For the text-containing cell, return its midpoint in [X, Y] coordinate format. 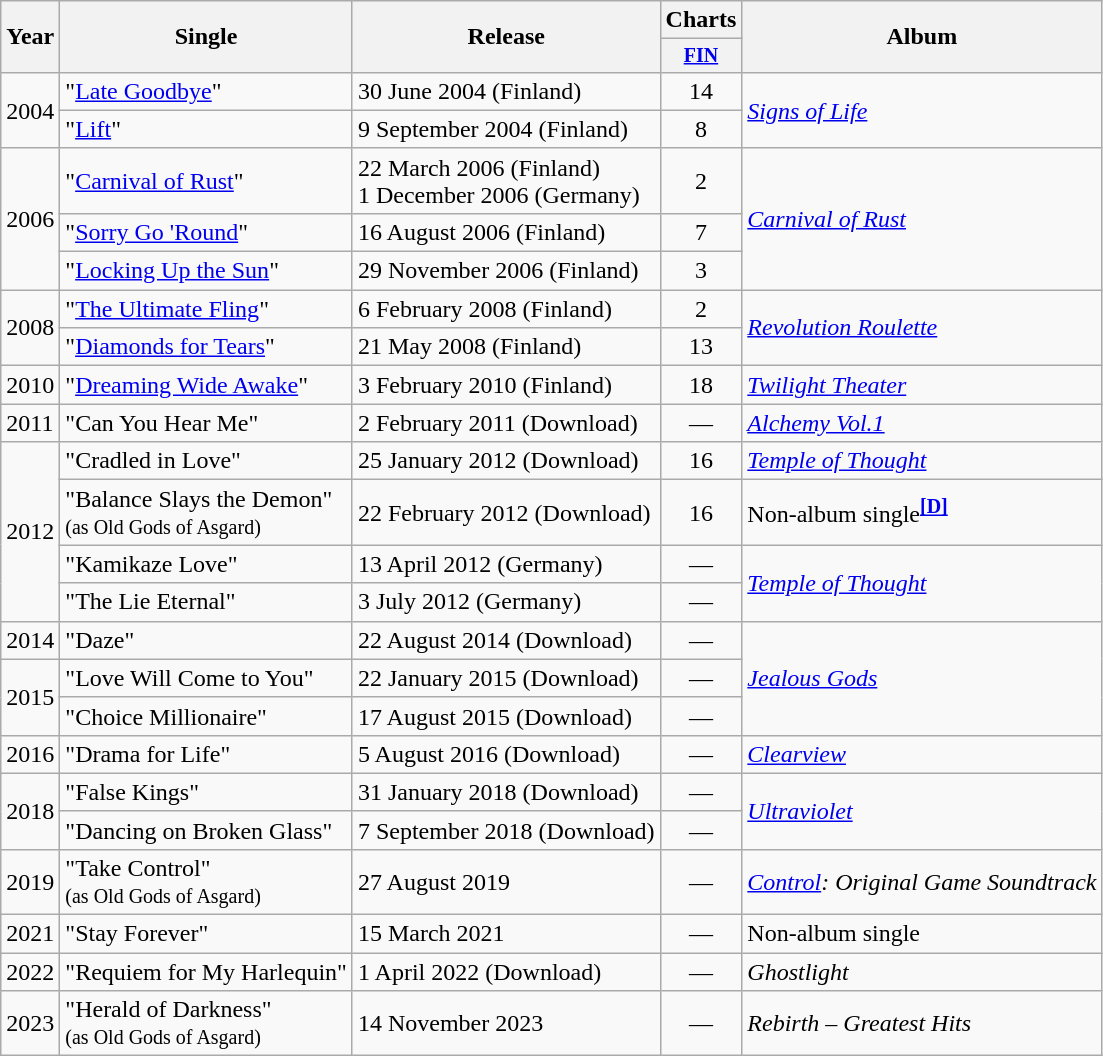
6 February 2008 (Finland) [506, 309]
2010 [30, 385]
2014 [30, 640]
"Drama for Life" [206, 754]
14 November 2023 [506, 1024]
21 May 2008 (Finland) [506, 347]
Ghostlight [922, 972]
8 [701, 129]
2004 [30, 110]
22 January 2015 (Download) [506, 678]
2 February 2011 (Download) [506, 423]
"Requiem for My Harlequin" [206, 972]
Non-album single[D] [922, 512]
"Dreaming Wide Awake" [206, 385]
2016 [30, 754]
7 [701, 232]
2011 [30, 423]
22 March 2006 (Finland)1 December 2006 (Germany) [506, 180]
2018 [30, 811]
1 April 2022 (Download) [506, 972]
Year [30, 37]
31 January 2018 (Download) [506, 792]
Jealous Gods [922, 678]
2021 [30, 934]
2015 [30, 697]
2023 [30, 1024]
3 July 2012 (Germany) [506, 602]
"Kamikaze Love" [206, 564]
2006 [30, 218]
"Diamonds for Tears" [206, 347]
22 August 2014 (Download) [506, 640]
"Balance Slays the Demon"(as Old Gods of Asgard) [206, 512]
Signs of Life [922, 110]
Revolution Roulette [922, 328]
13 [701, 347]
5 August 2016 (Download) [506, 754]
"Locking Up the Sun" [206, 271]
"Daze" [206, 640]
Twilight Theater [922, 385]
3 February 2010 (Finland) [506, 385]
7 September 2018 (Download) [506, 830]
Rebirth – Greatest Hits [922, 1024]
FIN [701, 56]
"Dancing on Broken Glass" [206, 830]
Carnival of Rust [922, 218]
"Carnival of Rust" [206, 180]
25 January 2012 (Download) [506, 461]
"Can You Hear Me" [206, 423]
18 [701, 385]
Ultraviolet [922, 811]
2012 [30, 532]
Control: Original Game Soundtrack [922, 882]
"Love Will Come to You" [206, 678]
"Take Control"(as Old Gods of Asgard) [206, 882]
Alchemy Vol.1 [922, 423]
9 September 2004 (Finland) [506, 129]
"False Kings" [206, 792]
27 August 2019 [506, 882]
22 February 2012 (Download) [506, 512]
"Sorry Go 'Round" [206, 232]
15 March 2021 [506, 934]
"Choice Millionaire" [206, 716]
Clearview [922, 754]
29 November 2006 (Finland) [506, 271]
16 August 2006 (Finland) [506, 232]
Release [506, 37]
2008 [30, 328]
Non-album single [922, 934]
"Lift" [206, 129]
Single [206, 37]
2022 [30, 972]
"Cradled in Love" [206, 461]
30 June 2004 (Finland) [506, 91]
Charts [701, 20]
14 [701, 91]
2019 [30, 882]
17 August 2015 (Download) [506, 716]
Album [922, 37]
"Stay Forever" [206, 934]
"The Lie Eternal" [206, 602]
"The Ultimate Fling" [206, 309]
13 April 2012 (Germany) [506, 564]
"Late Goodbye" [206, 91]
"Herald of Darkness"(as Old Gods of Asgard) [206, 1024]
3 [701, 271]
